Capture the cell that displays the provided text and extract its (X, Y) central coordinate. 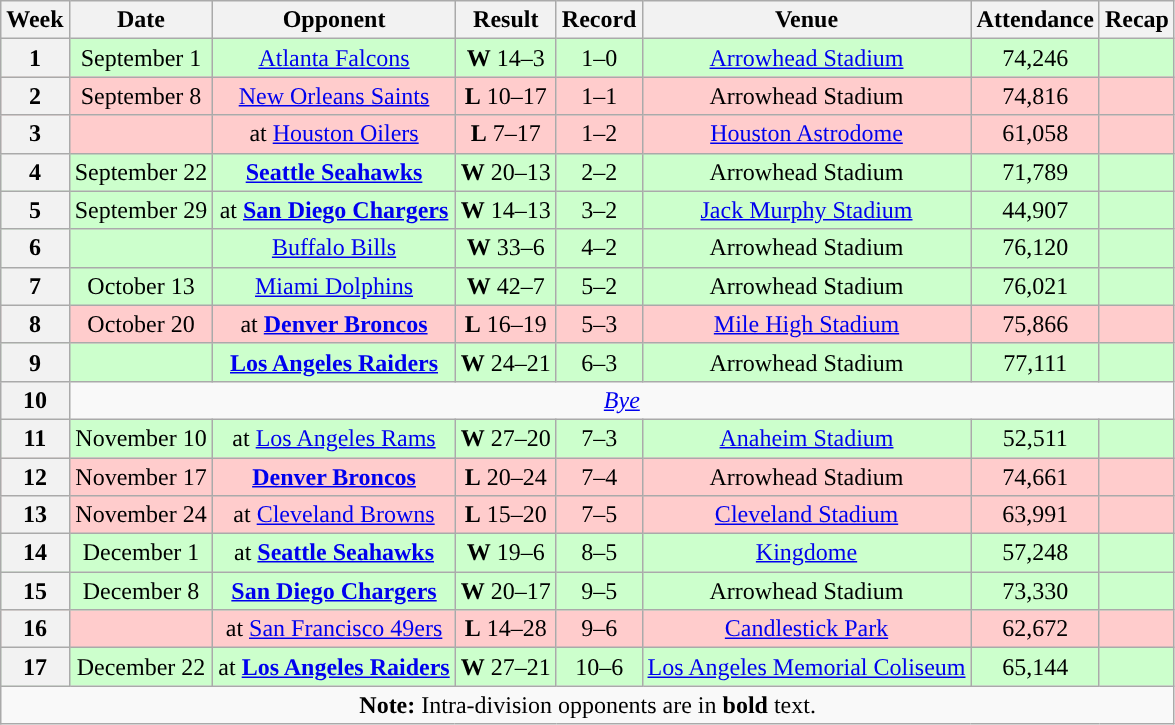
September 29 (141, 210)
W 20–13 (506, 172)
8–5 (599, 553)
Kingdome (806, 553)
71,789 (1035, 172)
2–2 (599, 172)
52,511 (1035, 438)
L 16–19 (506, 324)
W 24–21 (506, 362)
W 14–13 (506, 210)
Miami Dolphins (334, 286)
63,991 (1035, 515)
Date (141, 20)
W 19–6 (506, 553)
7–3 (599, 438)
November 17 (141, 477)
L 20–24 (506, 477)
Anaheim Stadium (806, 438)
11 (35, 438)
November 10 (141, 438)
Attendance (1035, 20)
76,021 (1035, 286)
74,816 (1035, 96)
7–4 (599, 477)
5 (35, 210)
65,144 (1035, 667)
at Los Angeles Raiders (334, 667)
4–2 (599, 248)
Seattle Seahawks (334, 172)
October 13 (141, 286)
62,672 (1035, 629)
San Diego Chargers (334, 591)
W 42–7 (506, 286)
4 (35, 172)
Record (599, 20)
17 (35, 667)
Bye (622, 400)
16 (35, 629)
L 15–20 (506, 515)
76,120 (1035, 248)
13 (35, 515)
8 (35, 324)
Note: Intra-division opponents are in bold text. (588, 705)
3–2 (599, 210)
15 (35, 591)
Mile High Stadium (806, 324)
9–6 (599, 629)
73,330 (1035, 591)
74,661 (1035, 477)
L 10–17 (506, 96)
77,111 (1035, 362)
75,866 (1035, 324)
12 (35, 477)
at San Francisco 49ers (334, 629)
7 (35, 286)
September 8 (141, 96)
L 7–17 (506, 134)
44,907 (1035, 210)
6 (35, 248)
Los Angeles Memorial Coliseum (806, 667)
10 (35, 400)
5–2 (599, 286)
at Cleveland Browns (334, 515)
1 (35, 58)
5–3 (599, 324)
Buffalo Bills (334, 248)
14 (35, 553)
Jack Murphy Stadium (806, 210)
Result (506, 20)
2 (35, 96)
Candlestick Park (806, 629)
Opponent (334, 20)
at Denver Broncos (334, 324)
New Orleans Saints (334, 96)
September 22 (141, 172)
Houston Astrodome (806, 134)
10–6 (599, 667)
1–2 (599, 134)
at Los Angeles Rams (334, 438)
Recap (1136, 20)
November 24 (141, 515)
9–5 (599, 591)
57,248 (1035, 553)
September 1 (141, 58)
Los Angeles Raiders (334, 362)
61,058 (1035, 134)
Denver Broncos (334, 477)
Cleveland Stadium (806, 515)
October 20 (141, 324)
W 20–17 (506, 591)
W 14–3 (506, 58)
W 27–20 (506, 438)
Venue (806, 20)
7–5 (599, 515)
3 (35, 134)
L 14–28 (506, 629)
December 22 (141, 667)
74,246 (1035, 58)
at Houston Oilers (334, 134)
1–1 (599, 96)
W 33–6 (506, 248)
9 (35, 362)
at San Diego Chargers (334, 210)
December 1 (141, 553)
1–0 (599, 58)
Week (35, 20)
6–3 (599, 362)
at Seattle Seahawks (334, 553)
W 27–21 (506, 667)
December 8 (141, 591)
Atlanta Falcons (334, 58)
